For the text-containing cell, return its midpoint in [X, Y] coordinate format. 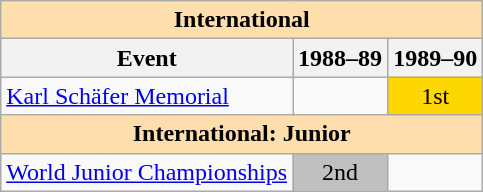
Karl Schäfer Memorial [147, 96]
Event [147, 58]
2nd [340, 172]
International [242, 20]
World Junior Championships [147, 172]
1st [436, 96]
1988–89 [340, 58]
1989–90 [436, 58]
International: Junior [242, 134]
